Pinpoint the cell where the given text exists, returning its [X, Y] midpoint coordinate. 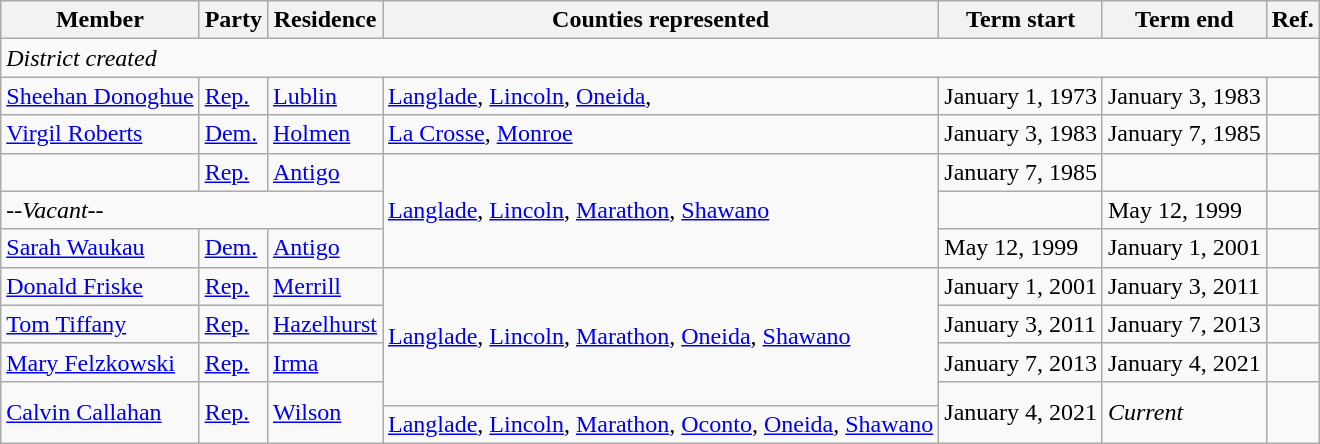
Virgil Roberts [100, 134]
Member [100, 20]
Ref. [1292, 20]
Lublin [324, 96]
Irma [324, 362]
Term end [1184, 20]
Langlade, Lincoln, Marathon, Oconto, Oneida, Shawano [660, 424]
Langlade, Lincoln, Marathon, Shawano [660, 210]
Tom Tiffany [100, 324]
--Vacant-- [192, 210]
Merrill [324, 286]
Langlade, Lincoln, Oneida, [660, 96]
La Crosse, Monroe [660, 134]
Donald Friske [100, 286]
Mary Felzkowski [100, 362]
Wilson [324, 412]
Current [1184, 412]
Sheehan Donoghue [100, 96]
Langlade, Lincoln, Marathon, Oneida, Shawano [660, 336]
January 1, 1973 [1021, 96]
Residence [324, 20]
Calvin Callahan [100, 412]
Counties represented [660, 20]
Hazelhurst [324, 324]
Term start [1021, 20]
Sarah Waukau [100, 248]
District created [660, 58]
Party [233, 20]
Holmen [324, 134]
